Detect which cell encompasses the target text, then output its (X, Y) center coordinate. 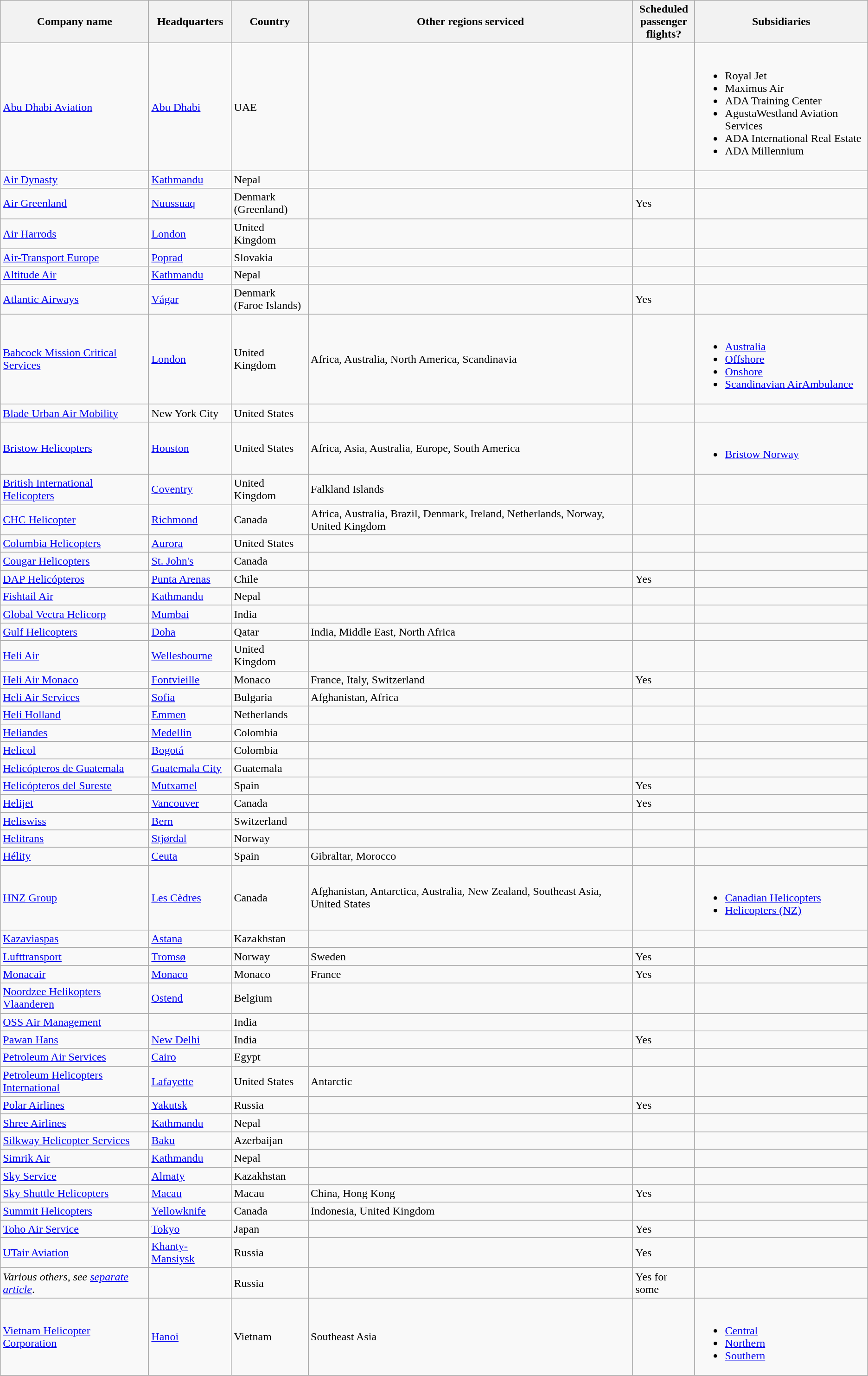
Heli Air Services (75, 697)
Heliandes (75, 733)
Kazaviaspas (75, 939)
India, Middle East, North Africa (470, 632)
Other regions serviced (470, 22)
Vietnam Helicopter Corporation (75, 1337)
HNZ Group (75, 898)
Atlantic Airways (75, 299)
Baku (190, 1140)
Yellowknife (190, 1211)
France (470, 974)
Bulgaria (270, 697)
Lufttransport (75, 957)
Africa, Australia, Brazil, Denmark, Ireland, Netherlands, Norway, United Kingdom (470, 520)
Pawan Hans (75, 1040)
Cougar Helicopters (75, 561)
Bristow Norway (781, 448)
Helicópteros de Guatemala (75, 768)
Petroleum Air Services (75, 1057)
Heli Holland (75, 715)
Yes for some (664, 1283)
Sky Shuttle Helicopters (75, 1194)
Afghanistan, Africa (470, 697)
Helijet (75, 803)
Helicópteros del Sureste (75, 785)
Africa, Australia, North America, Scandinavia (470, 359)
Medellin (190, 733)
OSS Air Management (75, 1022)
Aurora (190, 544)
Azerbaijan (270, 1140)
Noordzee Helikopters Vlaanderen (75, 998)
Denmark(Greenland) (270, 203)
Heli Air (75, 656)
Houston (190, 448)
Japan (270, 1229)
Scheduledpassengerflights? (664, 22)
Petroleum Helicopters International (75, 1081)
Bogotá (190, 750)
Yakutsk (190, 1105)
Antarctic (470, 1081)
Air Harrods (75, 234)
Tromsø (190, 957)
Air-Transport Europe (75, 257)
Netherlands (270, 715)
Canadian HelicoptersHelicopters (NZ) (781, 898)
Columbia Helicopters (75, 544)
UTair Aviation (75, 1253)
Ceuta (190, 856)
Subsidiaries (781, 22)
Punta Arenas (190, 579)
Blade Urban Air Mobility (75, 413)
Global Vectra Helicorp (75, 614)
Bern (190, 821)
Qatar (270, 632)
St. John's (190, 561)
Guatemala (270, 768)
Bristow Helicopters (75, 448)
Denmark(Faroe Islands) (270, 299)
Coventry (190, 489)
Monacair (75, 974)
Sky Service (75, 1176)
British International Helicopters (75, 489)
Doha (190, 632)
New York City (190, 413)
Various others, see separate article. (75, 1283)
Afghanistan, Antarctica, Australia, New Zealand, Southeast Asia, United States (470, 898)
Vietnam (270, 1337)
Simrik Air (75, 1158)
Country (270, 22)
Abu Dhabi Aviation (75, 107)
CentralNorthernSouthern (781, 1337)
Shree Airlines (75, 1123)
Sofia (190, 697)
Headquarters (190, 22)
Stjørdal (190, 839)
China, Hong Kong (470, 1194)
Sweden (470, 957)
Helitrans (75, 839)
Altitude Air (75, 275)
Abu Dhabi (190, 107)
Guatemala City (190, 768)
Heliswiss (75, 821)
Gibraltar, Morocco (470, 856)
Falkland Islands (470, 489)
Air Greenland (75, 203)
Company name (75, 22)
France, Italy, Switzerland (470, 680)
Ostend (190, 998)
Polar Airlines (75, 1105)
Khanty-Mansiysk (190, 1253)
Toho Air Service (75, 1229)
Richmond (190, 520)
Royal JetMaximus AirADA Training CenterAgustaWestland Aviation ServicesADA International Real EstateADA Millennium (781, 107)
Nuussuaq (190, 203)
Babcock Mission Critical Services (75, 359)
Fishtail Air (75, 597)
Tokyo (190, 1229)
Fontvieille (190, 680)
Vágar (190, 299)
Silkway Helicopter Services (75, 1140)
Poprad (190, 257)
Chile (270, 579)
Lafayette (190, 1081)
Summit Helicopters (75, 1211)
Egypt (270, 1057)
UAE (270, 107)
Cairo (190, 1057)
Almaty (190, 1176)
Gulf Helicopters (75, 632)
AustraliaOffshoreOnshoreScandinavian AirAmbulance (781, 359)
Hélity (75, 856)
Wellesbourne (190, 656)
Air Dynasty (75, 180)
Heli Air Monaco (75, 680)
Vancouver (190, 803)
Africa, Asia, Australia, Europe, South America (470, 448)
Astana (190, 939)
DAP Helicópteros (75, 579)
Switzerland (270, 821)
Southeast Asia (470, 1337)
Helicol (75, 750)
Indonesia, United Kingdom (470, 1211)
Les Cèdres (190, 898)
Emmen (190, 715)
CHC Helicopter (75, 520)
New Delhi (190, 1040)
Belgium (270, 998)
Mumbai (190, 614)
Mutxamel (190, 785)
Slovakia (270, 257)
Hanoi (190, 1337)
